Provide the [x, y] coordinate of the cell's center where the given text is located.  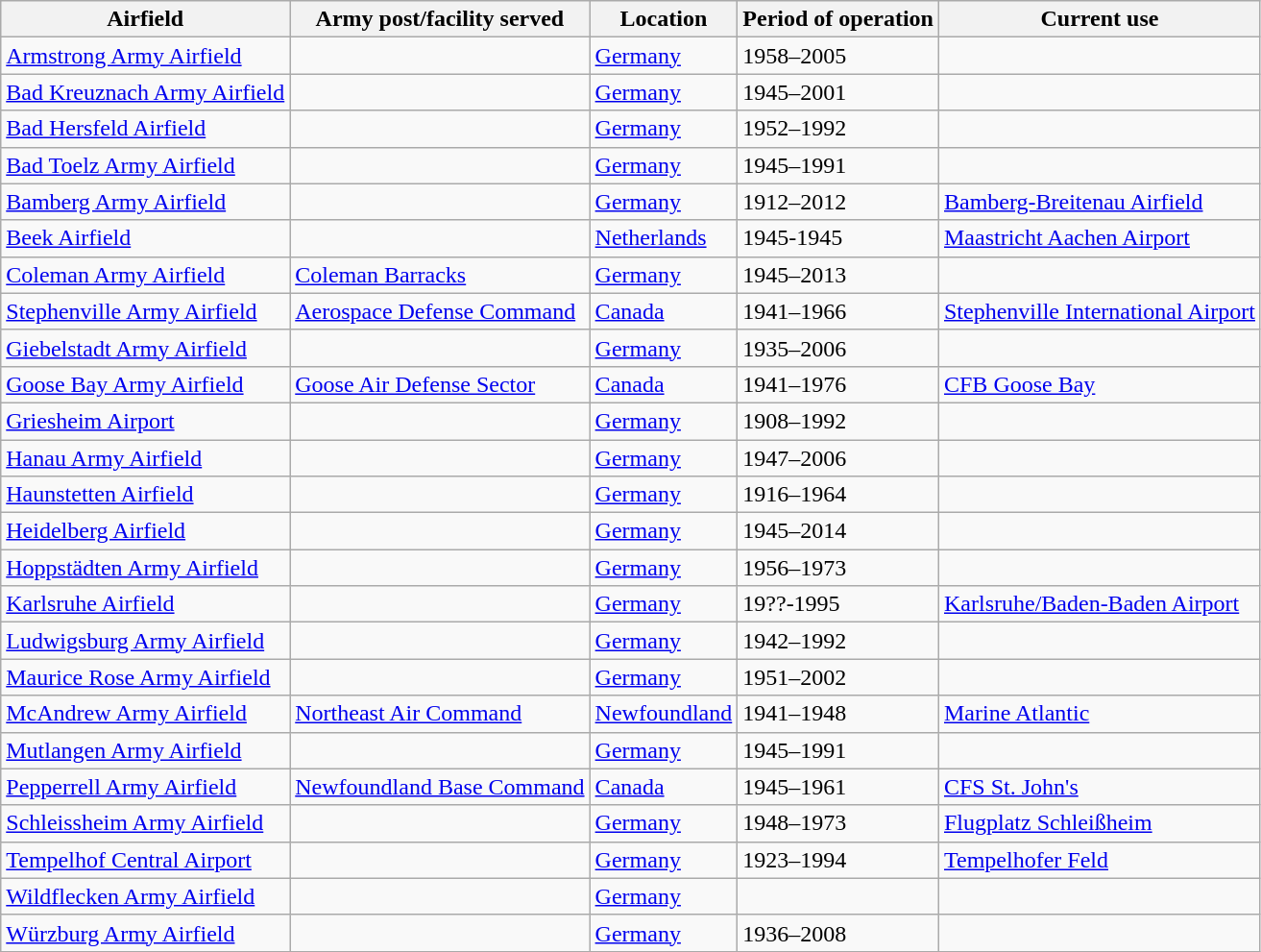
Beek Airfield [146, 238]
1916–1964 [838, 495]
Giebelstadt Army Airfield [146, 348]
Mutlangen Army Airfield [146, 750]
Armstrong Army Airfield [146, 56]
Coleman Army Airfield [146, 275]
1947–2006 [838, 458]
19??-1995 [838, 604]
Newfoundland Base Command [440, 787]
1936–2008 [838, 933]
Karlsruhe/Baden-Baden Airport [1099, 604]
1941–1948 [838, 714]
Period of operation [838, 19]
1908–1992 [838, 421]
Location [664, 19]
Flugplatz Schleißheim [1099, 823]
Aerospace Defense Command [440, 311]
1951–2002 [838, 677]
Bamberg Army Airfield [146, 202]
Bad Kreuznach Army Airfield [146, 92]
1952–1992 [838, 129]
Pepperrell Army Airfield [146, 787]
1945–2014 [838, 531]
Bamberg-Breitenau Airfield [1099, 202]
Wildflecken Army Airfield [146, 896]
Haunstetten Airfield [146, 495]
Heidelberg Airfield [146, 531]
Goose Air Defense Sector [440, 384]
1941–1966 [838, 311]
Stephenville International Airport [1099, 311]
Army post/facility served [440, 19]
Hoppstädten Army Airfield [146, 568]
Schleissheim Army Airfield [146, 823]
1935–2006 [838, 348]
Maurice Rose Army Airfield [146, 677]
1956–1973 [838, 568]
CFS St. John's [1099, 787]
1942–1992 [838, 641]
1923–1994 [838, 860]
Goose Bay Army Airfield [146, 384]
1948–1973 [838, 823]
1912–2012 [838, 202]
Maastricht Aachen Airport [1099, 238]
Airfield [146, 19]
1945–1961 [838, 787]
Netherlands [664, 238]
CFB Goose Bay [1099, 384]
Hanau Army Airfield [146, 458]
Tempelhof Central Airport [146, 860]
Current use [1099, 19]
Ludwigsburg Army Airfield [146, 641]
1945–2001 [838, 92]
Würzburg Army Airfield [146, 933]
1945–2013 [838, 275]
Newfoundland [664, 714]
Griesheim Airport [146, 421]
Bad Hersfeld Airfield [146, 129]
Tempelhofer Feld [1099, 860]
Karlsruhe Airfield [146, 604]
Stephenville Army Airfield [146, 311]
Coleman Barracks [440, 275]
1941–1976 [838, 384]
McAndrew Army Airfield [146, 714]
Bad Toelz Army Airfield [146, 165]
1958–2005 [838, 56]
Northeast Air Command [440, 714]
1945-1945 [838, 238]
Marine Atlantic [1099, 714]
